Identify which cell holds the provided text, then report its (X, Y) central coordinate. 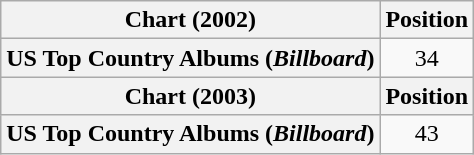
43 (427, 134)
34 (427, 58)
Chart (2002) (190, 20)
Chart (2003) (190, 96)
